Return (X, Y) of the center of cell containing provided text 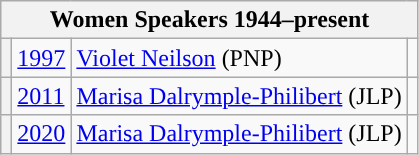
1997 (42, 58)
2020 (42, 134)
2011 (42, 96)
Violet Neilson (PNP) (239, 58)
Women Speakers 1944–present (210, 20)
